From the cell containing the given text, extract its center point as (X, Y) coordinate. 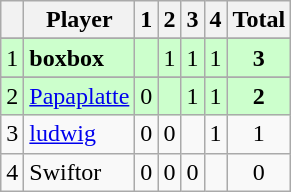
boxbox (80, 58)
Player (80, 20)
ludwig (80, 134)
Papaplatte (80, 96)
Total (259, 20)
Swiftor (80, 172)
